From the cell containing the given text, extract its center point as (x, y) coordinate. 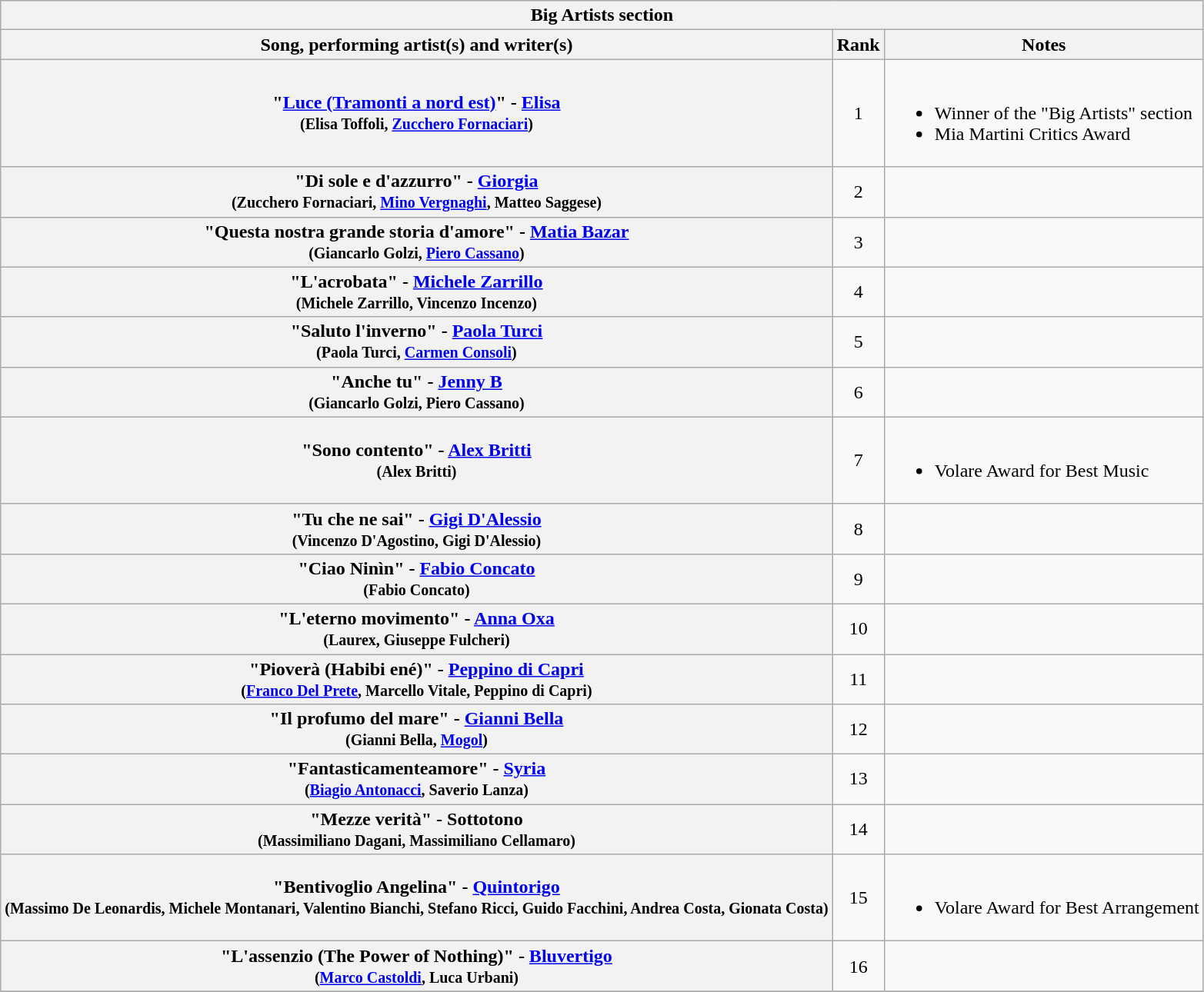
11 (859, 678)
1 (859, 113)
Notes (1043, 45)
"Fantasticamenteamore" - Syria (Biagio Antonacci, Saverio Lanza) (417, 780)
"L'eterno movimento" - Anna Oxa (Laurex, Giuseppe Fulcheri) (417, 629)
5 (859, 341)
"Saluto l'inverno" - Paola Turci (Paola Turci, Carmen Consoli) (417, 341)
8 (859, 529)
"Di sole e d'azzurro" - Giorgia (Zucchero Fornaciari, Mino Vergnaghi, Matteo Saggese) (417, 192)
Rank (859, 45)
12 (859, 729)
16 (859, 966)
9 (859, 578)
Song, performing artist(s) and writer(s) (417, 45)
Big Artists section (602, 15)
"Mezze verità" - Sottotono (Massimiliano Dagani, Massimiliano Cellamaro) (417, 829)
7 (859, 460)
Volare Award for Best Music (1043, 460)
"Anche tu" - Jenny B (Giancarlo Golzi, Piero Cassano) (417, 392)
10 (859, 629)
15 (859, 898)
4 (859, 292)
2 (859, 192)
"L'assenzio (The Power of Nothing)" - Bluvertigo (Marco Castoldi, Luca Urbani) (417, 966)
"Tu che ne sai" - Gigi D'Alessio (Vincenzo D'Agostino, Gigi D'Alessio) (417, 529)
Volare Award for Best Arrangement (1043, 898)
6 (859, 392)
"Pioverà (Habibi ené)" - Peppino di Capri (Franco Del Prete, Marcello Vitale, Peppino di Capri) (417, 678)
"Il profumo del mare" - Gianni Bella (Gianni Bella, Mogol) (417, 729)
"Questa nostra grande storia d'amore" - Matia Bazar (Giancarlo Golzi, Piero Cassano) (417, 241)
"Ciao Ninìn" - Fabio Concato (Fabio Concato) (417, 578)
14 (859, 829)
"Luce (Tramonti a nord est)" - Elisa (Elisa Toffoli, Zucchero Fornaciari) (417, 113)
"L'acrobata" - Michele Zarrillo (Michele Zarrillo, Vincenzo Incenzo) (417, 292)
Winner of the "Big Artists" sectionMia Martini Critics Award (1043, 113)
3 (859, 241)
13 (859, 780)
"Sono contento" - Alex Britti (Alex Britti) (417, 460)
